Return the [x, y] coordinate for the center point of the cell that contains the specified text.  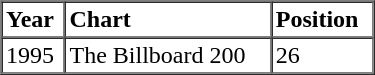
1995 [34, 56]
26 [322, 56]
Position [322, 20]
Year [34, 20]
Chart [168, 20]
The Billboard 200 [168, 56]
